Detect which cell encompasses the target text, then output its (X, Y) center coordinate. 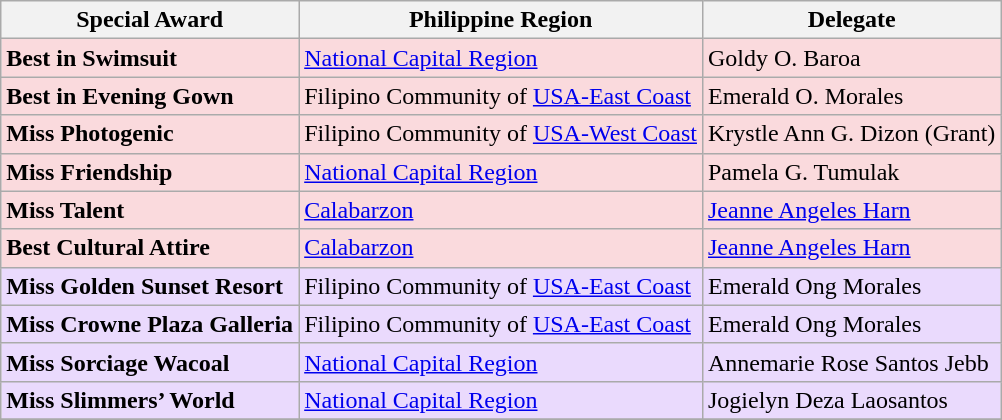
Jogielyn Deza Laosantos (851, 400)
Miss Photogenic (150, 134)
Goldy O. Baroa (851, 58)
Philippine Region (501, 20)
Best in Swimsuit (150, 58)
Miss Crowne Plaza Galleria (150, 324)
Best Cultural Attire (150, 248)
Best in Evening Gown (150, 96)
Miss Friendship (150, 172)
Miss Golden Sunset Resort (150, 286)
Delegate (851, 20)
Miss Slimmers’ World (150, 400)
Annemarie Rose Santos Jebb (851, 362)
Miss Sorciage Wacoal (150, 362)
Pamela G. Tumulak (851, 172)
Filipino Community of USA-West Coast (501, 134)
Emerald O. Morales (851, 96)
Miss Talent (150, 210)
Special Award (150, 20)
Krystle Ann G. Dizon (Grant) (851, 134)
